Identify which cell holds the provided text, then report its [x, y] central coordinate. 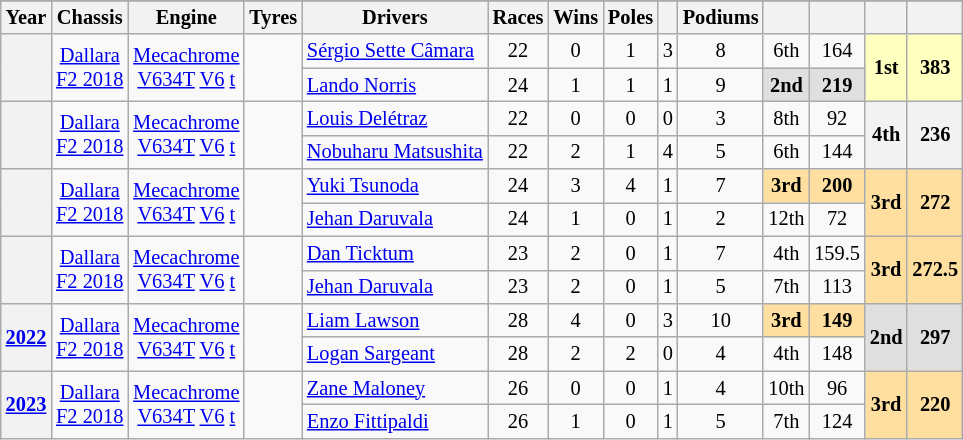
Year [26, 17]
12th [786, 219]
Enzo Fittipaldi [395, 421]
96 [837, 388]
Engine [186, 17]
219 [837, 85]
Logan Sargeant [395, 354]
Races [518, 17]
Chassis [90, 17]
10th [786, 388]
72 [837, 219]
Louis Delétraz [395, 118]
Poles [630, 17]
200 [837, 186]
Sérgio Sette Câmara [395, 51]
Wins [576, 17]
272 [935, 202]
297 [935, 336]
236 [935, 134]
8th [786, 118]
220 [935, 404]
Podiums [721, 17]
113 [837, 287]
9 [721, 85]
Tyres [273, 17]
149 [837, 320]
Yuki Tsunoda [395, 186]
2022 [26, 336]
164 [837, 51]
Liam Lawson [395, 320]
159.5 [837, 253]
8 [721, 51]
148 [837, 354]
2023 [26, 404]
124 [837, 421]
Nobuharu Matsushita [395, 152]
Lando Norris [395, 85]
Zane Maloney [395, 388]
144 [837, 152]
10 [721, 320]
272.5 [935, 270]
1st [886, 68]
92 [837, 118]
Drivers [395, 17]
Dan Ticktum [395, 253]
383 [935, 68]
